Find where the given text appears and provide that cell's center as (x, y) coordinate. 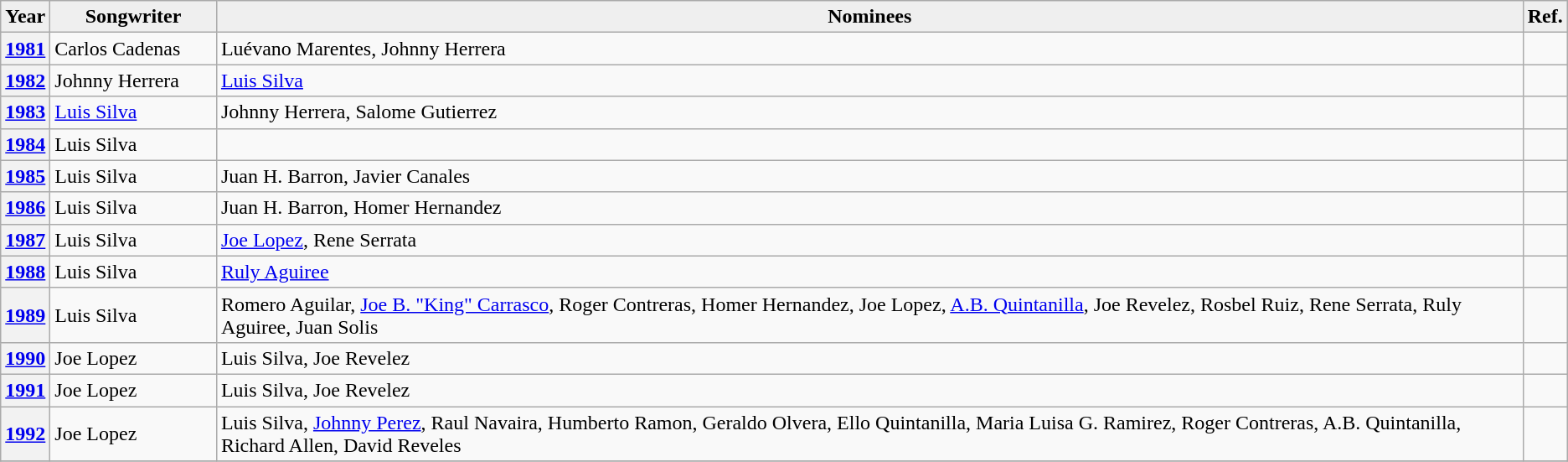
Juan H. Barron, Javier Canales (869, 176)
Songwriter (134, 17)
Joe Lopez, Rene Serrata (869, 240)
Ruly Aguiree (869, 272)
Juan H. Barron, Homer Hernandez (869, 208)
1986 (25, 208)
1989 (25, 315)
1983 (25, 112)
1982 (25, 80)
1985 (25, 176)
Luévano Marentes, Johnny Herrera (869, 49)
1988 (25, 272)
Johnny Herrera (134, 80)
Johnny Herrera, Salome Gutierrez (869, 112)
1981 (25, 49)
1987 (25, 240)
Year (25, 17)
1984 (25, 144)
1992 (25, 433)
1990 (25, 358)
Nominees (869, 17)
Carlos Cadenas (134, 49)
Ref. (1545, 17)
1991 (25, 390)
